Return the [X, Y] coordinate for the center point of the cell that contains the specified text.  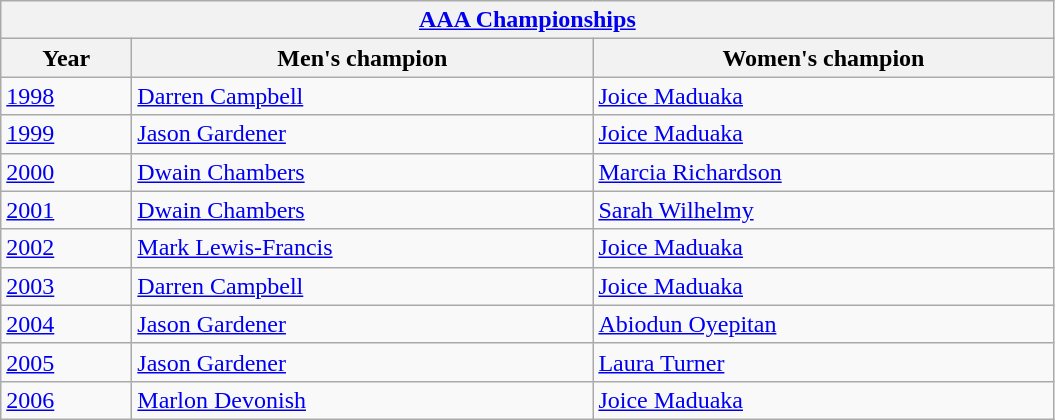
Laura Turner [824, 362]
1999 [66, 134]
2005 [66, 362]
2001 [66, 210]
2000 [66, 172]
Year [66, 58]
2006 [66, 400]
2002 [66, 248]
Marlon Devonish [362, 400]
AAA Championships [528, 20]
Men's champion [362, 58]
Sarah Wilhelmy [824, 210]
Abiodun Oyepitan [824, 324]
Mark Lewis-Francis [362, 248]
2004 [66, 324]
1998 [66, 96]
2003 [66, 286]
Women's champion [824, 58]
Marcia Richardson [824, 172]
